Provide the [x, y] coordinate of the cell's center where the given text is located.  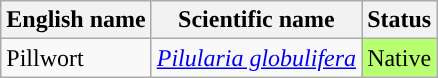
Pillwort [76, 58]
Scientific name [256, 20]
Native [400, 58]
Status [400, 20]
English name [76, 20]
Pilularia globulifera [256, 58]
